Scan for the cell matching the given text and deliver its (X, Y) coordinate at center. 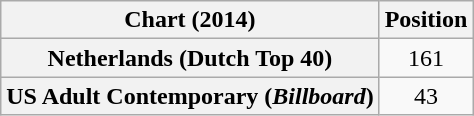
Position (426, 20)
43 (426, 96)
Chart (2014) (190, 20)
161 (426, 58)
US Adult Contemporary (Billboard) (190, 96)
Netherlands (Dutch Top 40) (190, 58)
